Pinpoint the cell where the given text exists, returning its [x, y] midpoint coordinate. 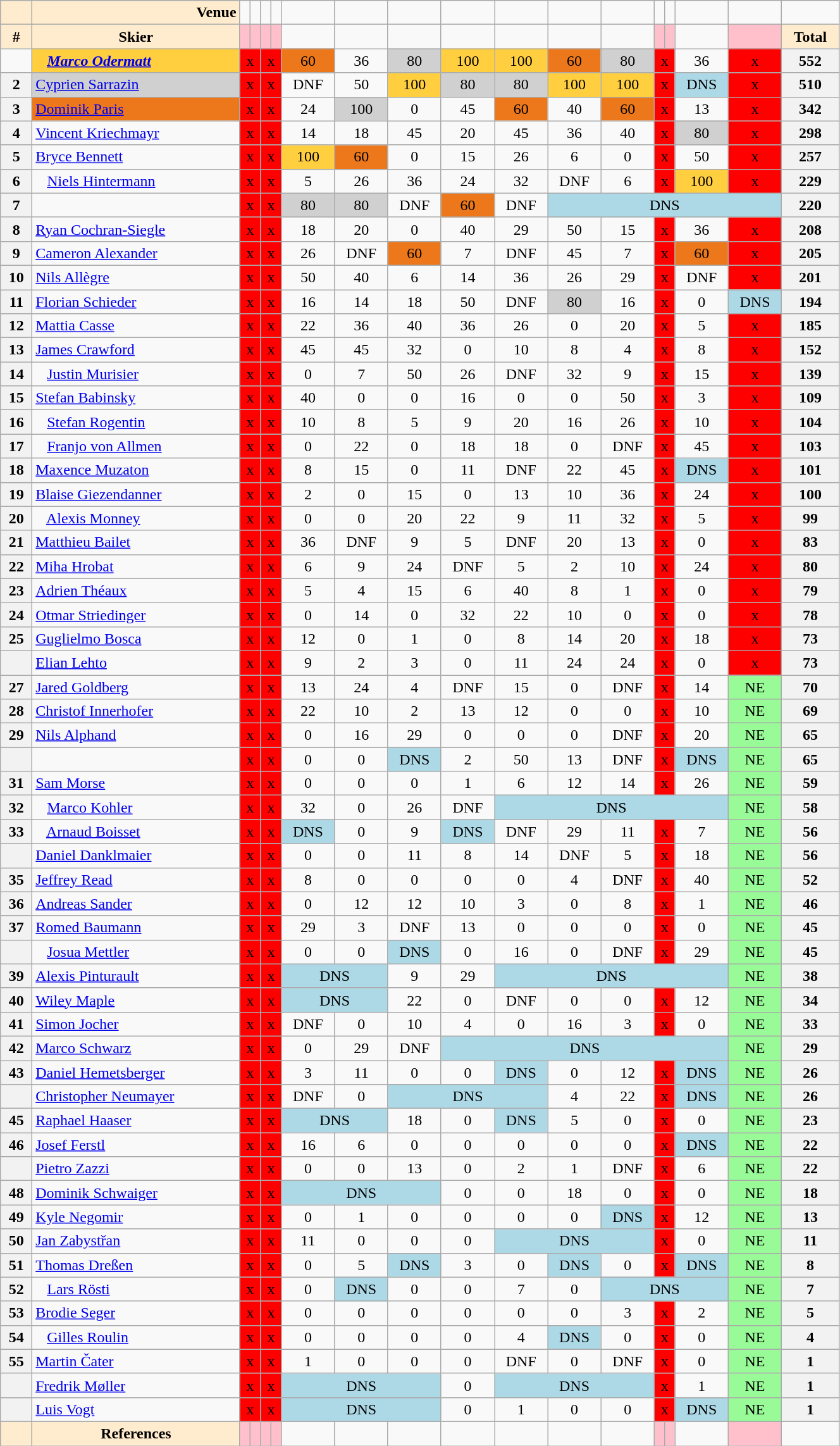
Vincent Kriechmayr [136, 133]
Cyprien Sarrazin [136, 85]
Justin Murisier [136, 374]
Lars Rösti [136, 1289]
55 [16, 1361]
51 [16, 1265]
Daniel Danklmaier [136, 856]
Andreas Sander [136, 904]
Guglielmo Bosca [136, 639]
Daniel Hemetsberger [136, 1073]
Cameron Alexander [136, 253]
49 [16, 1217]
Luis Vogt [136, 1409]
Matthieu Bailet [136, 542]
# [16, 37]
Marco Kohler [136, 807]
Alexis Monney [136, 518]
Arnaud Boisset [136, 832]
25 [16, 639]
Alexis Pinturault [136, 976]
552 [811, 61]
53 [16, 1313]
Josua Mettler [136, 952]
Ryan Cochran-Siegle [136, 229]
35 [16, 880]
229 [811, 181]
Fredrik Møller [136, 1385]
Marco Schwarz [136, 1048]
41 [16, 1024]
109 [811, 398]
Total [811, 37]
99 [811, 518]
17 [16, 446]
Venue [136, 13]
Jeffrey Read [136, 880]
Josef Ferstl [136, 1145]
83 [811, 542]
References [136, 1433]
27 [16, 687]
54 [16, 1337]
Gilles Roulin [136, 1337]
Romed Baumann [136, 928]
201 [811, 277]
Christopher Neumayer [136, 1097]
48 [16, 1193]
Simon Jocher [136, 1024]
58 [811, 807]
Martin Čater [136, 1361]
Kyle Negomir [136, 1217]
Thomas Dreßen [136, 1265]
Pietro Zazzi [136, 1169]
28 [16, 711]
342 [811, 109]
103 [811, 446]
Nils Allègre [136, 277]
21 [16, 542]
31 [16, 783]
59 [811, 783]
69 [811, 711]
70 [811, 687]
Jan Zabystřan [136, 1241]
Wiley Maple [136, 1000]
Stefan Babinsky [136, 398]
205 [811, 253]
Blaise Giezendanner [136, 494]
Mattia Casse [136, 326]
298 [811, 133]
19 [16, 494]
42 [16, 1048]
43 [16, 1073]
Nils Alphand [136, 735]
38 [811, 976]
Stefan Rogentin [136, 422]
Marco Odermatt [136, 61]
510 [811, 85]
Franjo von Allmen [136, 446]
194 [811, 302]
James Crawford [136, 350]
Sam Morse [136, 783]
37 [16, 928]
152 [811, 350]
39 [16, 976]
257 [811, 157]
Raphael Haaser [136, 1121]
Jared Goldberg [136, 687]
Dominik Schwaiger [136, 1193]
Dominik Paris [136, 109]
Skier [136, 37]
101 [811, 470]
104 [811, 422]
Florian Schieder [136, 302]
Adrien Théaux [136, 590]
78 [811, 614]
79 [811, 590]
185 [811, 326]
139 [811, 374]
Christof Innerhofer [136, 711]
34 [811, 1000]
Miha Hrobat [136, 566]
Niels Hintermann [136, 181]
Bryce Bennett [136, 157]
Elian Lehto [136, 663]
Brodie Seger [136, 1313]
Otmar Striedinger [136, 614]
220 [811, 205]
Maxence Muzaton [136, 470]
208 [811, 229]
